Output the (X, Y) coordinate of the center of the cell containing the given text.  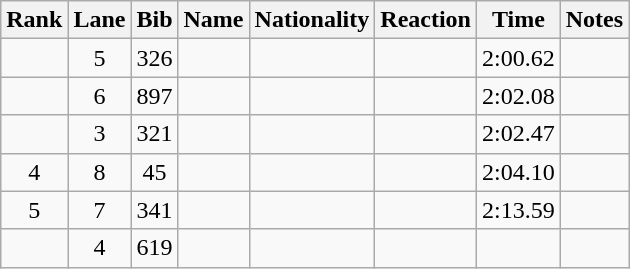
326 (154, 58)
7 (100, 210)
Lane (100, 20)
45 (154, 172)
Time (519, 20)
2:02.08 (519, 96)
321 (154, 134)
2:04.10 (519, 172)
Name (214, 20)
Notes (594, 20)
3 (100, 134)
2:00.62 (519, 58)
Bib (154, 20)
2:02.47 (519, 134)
619 (154, 248)
2:13.59 (519, 210)
897 (154, 96)
Reaction (426, 20)
6 (100, 96)
Rank (34, 20)
341 (154, 210)
8 (100, 172)
Nationality (312, 20)
